Locate the cell with the specified text and output its [x, y] center coordinate. 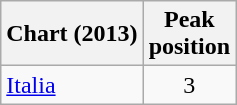
Italia [72, 85]
3 [189, 85]
Chart (2013) [72, 34]
Peakposition [189, 34]
